Capture the cell that displays the provided text and extract its (X, Y) central coordinate. 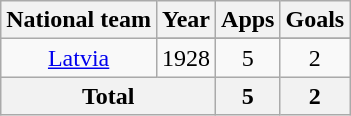
Latvia (79, 58)
1928 (186, 58)
Total (108, 96)
Apps (248, 20)
Year (186, 20)
National team (79, 20)
Goals (315, 20)
